Provide the (X, Y) coordinate of the cell's center where the given text is located.  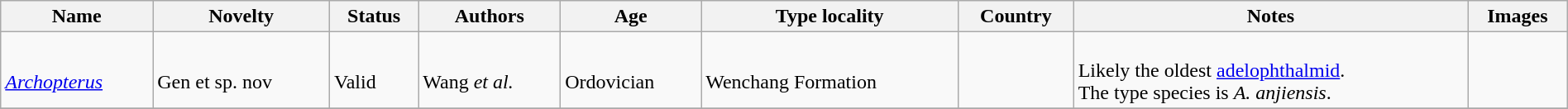
Authors (490, 17)
Age (631, 17)
Valid (374, 70)
Country (1016, 17)
Wenchang Formation (830, 70)
Likely the oldest adelophthalmid. The type species is A. anjiensis. (1270, 70)
Images (1518, 17)
Type locality (830, 17)
Wang et al. (490, 70)
Notes (1270, 17)
Gen et sp. nov (241, 70)
Archopterus (77, 70)
Name (77, 17)
Ordovician (631, 70)
Novelty (241, 17)
Status (374, 17)
